For the text-containing cell, return its midpoint in (x, y) coordinate format. 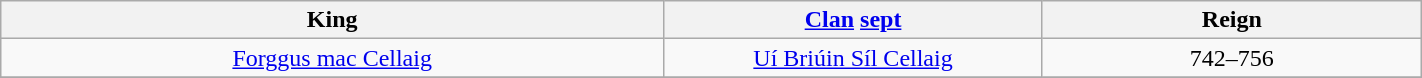
Clan sept (854, 20)
King (332, 20)
Forggus mac Cellaig (332, 58)
Reign (1232, 20)
Uí Briúin Síl Cellaig (854, 58)
742–756 (1232, 58)
